Locate the cell with the specified text and output its [X, Y] center coordinate. 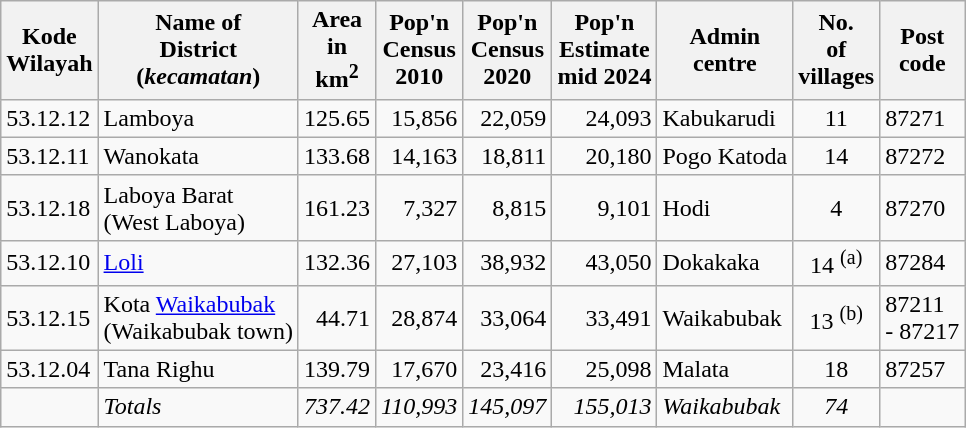
9,101 [604, 208]
25,098 [604, 369]
33,064 [508, 318]
14 (a) [836, 262]
87257 [922, 369]
53.12.11 [50, 156]
Hodi [725, 208]
87270 [922, 208]
7,327 [420, 208]
Kabukarudi [725, 118]
87272 [922, 156]
737.42 [336, 407]
53.12.15 [50, 318]
23,416 [508, 369]
Pop'nCensus2020 [508, 50]
Lamboya [198, 118]
4 [836, 208]
Tana Righu [198, 369]
53.12.04 [50, 369]
110,993 [420, 407]
Laboya Barat (West Laboya) [198, 208]
132.36 [336, 262]
145,097 [508, 407]
53.12.12 [50, 118]
Pogo Katoda [725, 156]
18,811 [508, 156]
161.23 [336, 208]
33,491 [604, 318]
13 (b) [836, 318]
Pop'nCensus2010 [420, 50]
Loli [198, 262]
27,103 [420, 262]
17,670 [420, 369]
155,013 [604, 407]
43,050 [604, 262]
53.12.18 [50, 208]
14 [836, 156]
Malata [725, 369]
No. ofvillages [836, 50]
87284 [922, 262]
24,093 [604, 118]
15,856 [420, 118]
Kota Waikabubak (Waikabubak town) [198, 318]
38,932 [508, 262]
Dokakaka [725, 262]
Wanokata [198, 156]
22,059 [508, 118]
11 [836, 118]
87271 [922, 118]
125.65 [336, 118]
Admincentre [725, 50]
Kode Wilayah [50, 50]
53.12.10 [50, 262]
44.71 [336, 318]
Area in km2 [336, 50]
20,180 [604, 156]
18 [836, 369]
14,163 [420, 156]
Postcode [922, 50]
133.68 [336, 156]
Totals [198, 407]
8,815 [508, 208]
139.79 [336, 369]
Name ofDistrict(kecamatan) [198, 50]
Pop'nEstimatemid 2024 [604, 50]
74 [836, 407]
87211- 87217 [922, 318]
28,874 [420, 318]
